Determine the [x, y] coordinate at the center of the cell enclosing the given text.  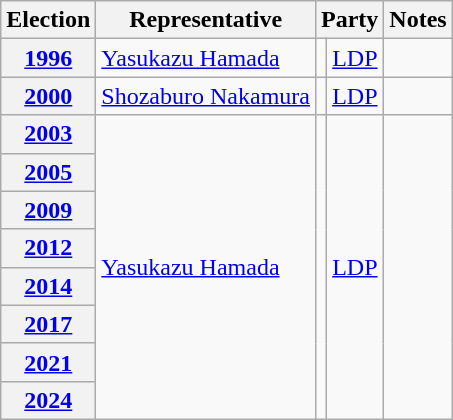
2021 [48, 362]
Shozaburo Nakamura [206, 96]
Party [349, 20]
Notes [418, 20]
Representative [206, 20]
2009 [48, 210]
2024 [48, 400]
2003 [48, 134]
2014 [48, 286]
2012 [48, 248]
Election [48, 20]
1996 [48, 58]
2017 [48, 324]
2005 [48, 172]
2000 [48, 96]
